Find where the given text appears and provide that cell's center as [X, Y] coordinate. 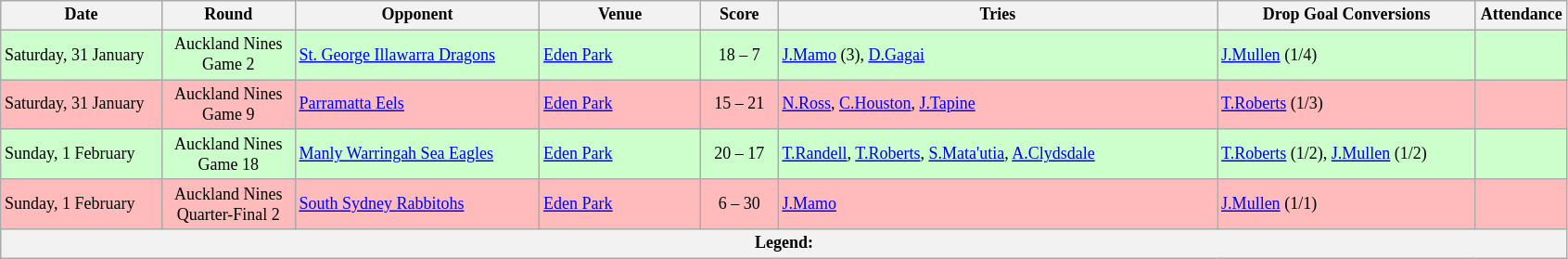
Drop Goal Conversions [1346, 15]
N.Ross, C.Houston, J.Tapine [998, 105]
Attendance [1521, 15]
T.Roberts (1/2), J.Mullen (1/2) [1346, 154]
Parramatta Eels [417, 105]
South Sydney Rabbitohs [417, 204]
Date [82, 15]
20 – 17 [739, 154]
J.Mullen (1/1) [1346, 204]
18 – 7 [739, 55]
Round [228, 15]
J.Mamo [998, 204]
15 – 21 [739, 105]
Tries [998, 15]
J.Mamo (3), D.Gagai [998, 55]
Auckland Nines Game 9 [228, 105]
T.Randell, T.Roberts, S.Mata'utia, A.Clydsdale [998, 154]
Venue [620, 15]
Auckland Nines Game 2 [228, 55]
Score [739, 15]
Opponent [417, 15]
6 – 30 [739, 204]
Legend: [784, 243]
J.Mullen (1/4) [1346, 55]
T.Roberts (1/3) [1346, 105]
Manly Warringah Sea Eagles [417, 154]
Auckland Nines Game 18 [228, 154]
Auckland Nines Quarter-Final 2 [228, 204]
St. George Illawarra Dragons [417, 55]
